Provide the [X, Y] coordinate of the cell's center where the given text is located.  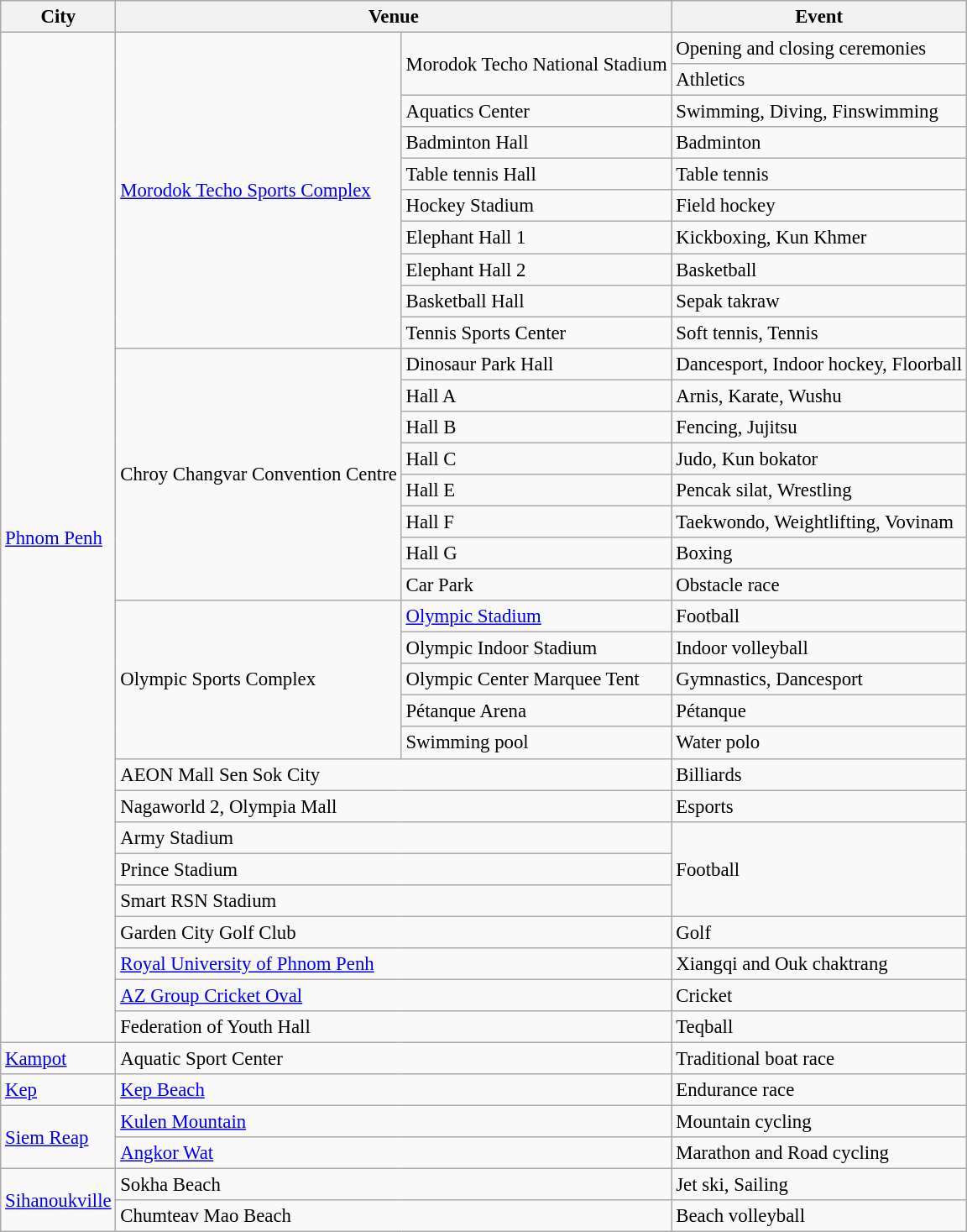
Hall G [536, 553]
Hall F [536, 522]
Pétanque Arena [536, 711]
Table tennis [819, 175]
Sokha Beach [394, 1185]
Athletics [819, 80]
Morodok Techo National Stadium [536, 64]
Golf [819, 932]
AZ Group Cricket Oval [394, 995]
Aquatic Sport Center [394, 1059]
Nagaworld 2, Olympia Mall [394, 806]
Olympic Sports Complex [259, 679]
Hall A [536, 396]
Olympic Center Marquee Tent [536, 679]
Kulen Mountain [394, 1122]
Olympic Indoor Stadium [536, 648]
Sepak takraw [819, 301]
Endurance race [819, 1090]
Angkor Wat [394, 1153]
Badminton [819, 143]
Swimming, Diving, Finswimming [819, 112]
Fencing, Jujitsu [819, 427]
Taekwondo, Weightlifting, Vovinam [819, 522]
Aquatics Center [536, 112]
Kampot [59, 1059]
Garden City Golf Club [394, 932]
Hall B [536, 427]
Hall C [536, 459]
Basketball [819, 270]
Gymnastics, Dancesport [819, 679]
Elephant Hall 1 [536, 238]
Army Stadium [394, 837]
Teqball [819, 1027]
Kickboxing, Kun Khmer [819, 238]
Prince Stadium [394, 869]
Boxing [819, 553]
Kep Beach [394, 1090]
Arnis, Karate, Wushu [819, 396]
Event [819, 17]
Judo, Kun bokator [819, 459]
Water polo [819, 743]
Soft tennis, Tennis [819, 333]
Kep [59, 1090]
Venue [394, 17]
Siem Reap [59, 1137]
Marathon and Road cycling [819, 1153]
Table tennis Hall [536, 175]
Hall E [536, 490]
Phnom Penh [59, 537]
Elephant Hall 2 [536, 270]
Traditional boat race [819, 1059]
Mountain cycling [819, 1122]
Field hockey [819, 206]
Pétanque [819, 711]
Jet ski, Sailing [819, 1185]
Cricket [819, 995]
Smart RSN Stadium [394, 901]
AEON Mall Sen Sok City [394, 774]
Billiards [819, 774]
Opening and closing ceremonies [819, 49]
Swimming pool [536, 743]
Chroy Changvar Convention Centre [259, 474]
Olympic Stadium [536, 616]
Pencak silat, Wrestling [819, 490]
Federation of Youth Hall [394, 1027]
Royal University of Phnom Penh [394, 964]
Dancesport, Indoor hockey, Floorball [819, 364]
Indoor volleyball [819, 648]
Sihanoukville [59, 1201]
Morodok Techo Sports Complex [259, 191]
Hockey Stadium [536, 206]
Dinosaur Park Hall [536, 364]
Car Park [536, 585]
Badminton Hall [536, 143]
Basketball Hall [536, 301]
Tennis Sports Center [536, 333]
Xiangqi and Ouk chaktrang [819, 964]
Obstacle race [819, 585]
City [59, 17]
Esports [819, 806]
